Detect which cell encompasses the target text, then output its (x, y) center coordinate. 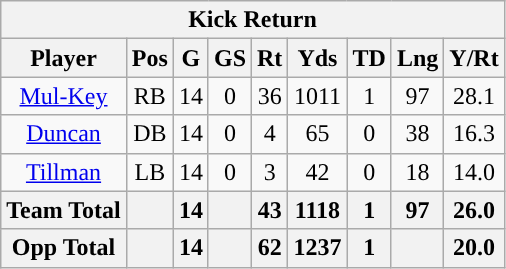
Duncan (64, 134)
TD (369, 58)
RB (150, 96)
Rt (270, 58)
1118 (318, 210)
GS (230, 58)
28.1 (474, 96)
20.0 (474, 248)
16.3 (474, 134)
42 (318, 172)
14.0 (474, 172)
36 (270, 96)
65 (318, 134)
LB (150, 172)
4 (270, 134)
1011 (318, 96)
1237 (318, 248)
DB (150, 134)
Kick Return (252, 20)
Pos (150, 58)
38 (417, 134)
Team Total (64, 210)
26.0 (474, 210)
Yds (318, 58)
3 (270, 172)
43 (270, 210)
62 (270, 248)
Y/Rt (474, 58)
Tillman (64, 172)
Player (64, 58)
Mul-Key (64, 96)
G (190, 58)
Opp Total (64, 248)
18 (417, 172)
Lng (417, 58)
